Return the (x, y) coordinate for the center point of the cell that contains the specified text.  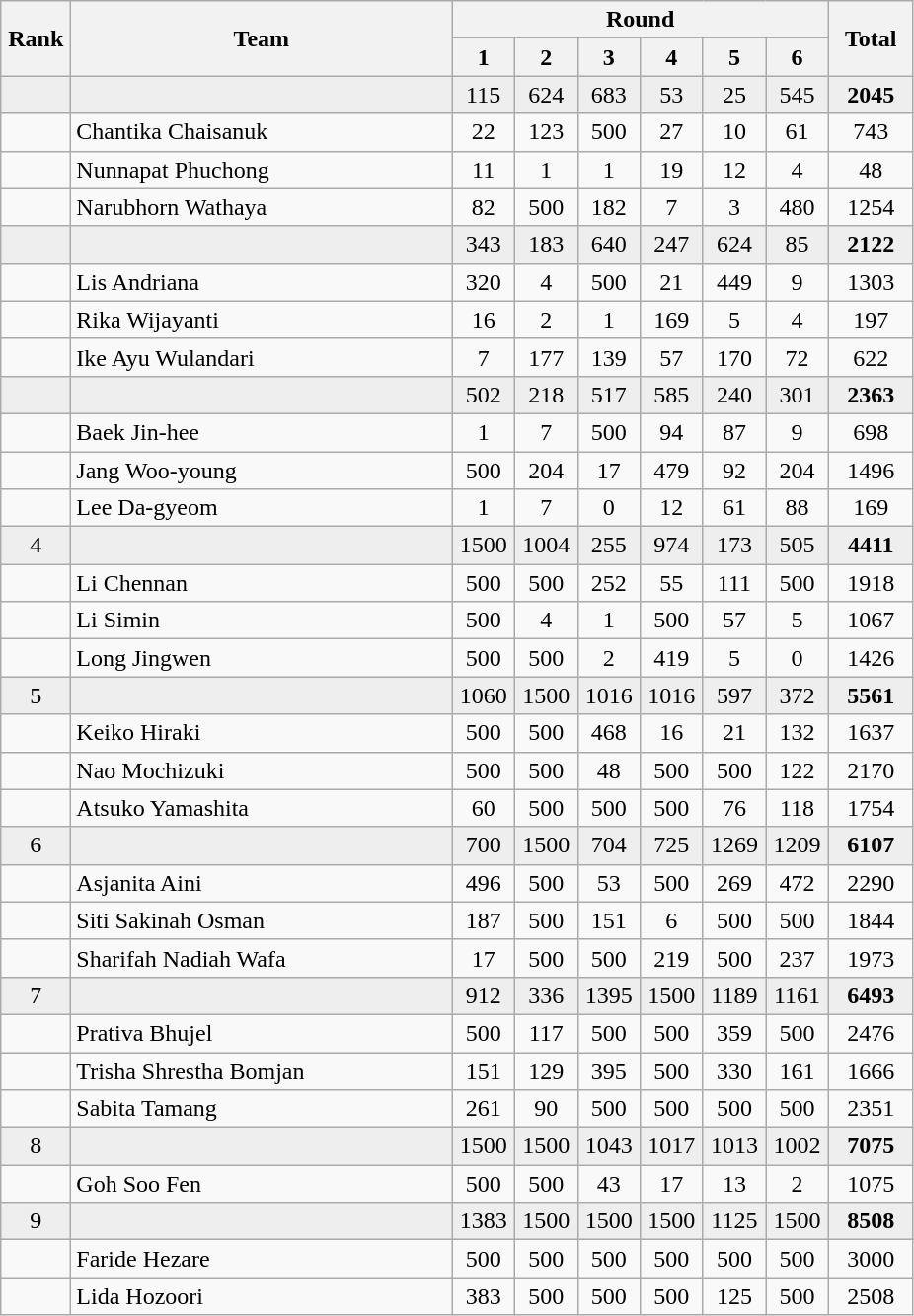
Nunnapat Phuchong (262, 170)
1067 (871, 621)
Rank (36, 38)
479 (672, 471)
182 (609, 207)
Baek Jin-hee (262, 432)
240 (734, 395)
218 (546, 395)
2508 (871, 1296)
139 (609, 357)
76 (734, 808)
87 (734, 432)
255 (609, 546)
1426 (871, 658)
22 (484, 132)
468 (609, 733)
1973 (871, 958)
132 (798, 733)
161 (798, 1070)
183 (546, 245)
505 (798, 546)
1189 (734, 995)
2045 (871, 95)
1161 (798, 995)
115 (484, 95)
25 (734, 95)
3000 (871, 1259)
177 (546, 357)
Li Simin (262, 621)
252 (609, 583)
320 (484, 282)
197 (871, 320)
55 (672, 583)
743 (871, 132)
Sabita Tamang (262, 1109)
117 (546, 1033)
Rika Wijayanti (262, 320)
118 (798, 808)
219 (672, 958)
2476 (871, 1033)
85 (798, 245)
111 (734, 583)
1125 (734, 1221)
6493 (871, 995)
Trisha Shrestha Bomjan (262, 1070)
7075 (871, 1146)
472 (798, 883)
1075 (871, 1184)
1209 (798, 845)
480 (798, 207)
359 (734, 1033)
1395 (609, 995)
Round (640, 20)
1303 (871, 282)
2170 (871, 770)
336 (546, 995)
1269 (734, 845)
Narubhorn Wathaya (262, 207)
10 (734, 132)
Lis Andriana (262, 282)
170 (734, 357)
502 (484, 395)
1013 (734, 1146)
Prativa Bhujel (262, 1033)
545 (798, 95)
2122 (871, 245)
90 (546, 1109)
449 (734, 282)
4411 (871, 546)
Li Chennan (262, 583)
5561 (871, 695)
597 (734, 695)
1060 (484, 695)
1002 (798, 1146)
173 (734, 546)
125 (734, 1296)
700 (484, 845)
301 (798, 395)
640 (609, 245)
1017 (672, 1146)
517 (609, 395)
622 (871, 357)
Nao Mochizuki (262, 770)
123 (546, 132)
13 (734, 1184)
60 (484, 808)
72 (798, 357)
Long Jingwen (262, 658)
1004 (546, 546)
187 (484, 920)
1844 (871, 920)
2290 (871, 883)
19 (672, 170)
122 (798, 770)
Jang Woo-young (262, 471)
8 (36, 1146)
343 (484, 245)
269 (734, 883)
92 (734, 471)
372 (798, 695)
912 (484, 995)
Lee Da-gyeom (262, 508)
1637 (871, 733)
1754 (871, 808)
Keiko Hiraki (262, 733)
Siti Sakinah Osman (262, 920)
2363 (871, 395)
Goh Soo Fen (262, 1184)
704 (609, 845)
330 (734, 1070)
1383 (484, 1221)
129 (546, 1070)
Faride Hezare (262, 1259)
27 (672, 132)
Atsuko Yamashita (262, 808)
247 (672, 245)
43 (609, 1184)
8508 (871, 1221)
261 (484, 1109)
419 (672, 658)
2351 (871, 1109)
683 (609, 95)
Ike Ayu Wulandari (262, 357)
698 (871, 432)
383 (484, 1296)
1918 (871, 583)
Chantika Chaisanuk (262, 132)
94 (672, 432)
Total (871, 38)
1254 (871, 207)
1666 (871, 1070)
496 (484, 883)
82 (484, 207)
6107 (871, 845)
88 (798, 508)
Sharifah Nadiah Wafa (262, 958)
Lida Hozoori (262, 1296)
585 (672, 395)
1043 (609, 1146)
11 (484, 170)
Asjanita Aini (262, 883)
974 (672, 546)
725 (672, 845)
Team (262, 38)
395 (609, 1070)
1496 (871, 471)
237 (798, 958)
